Return (x, y) of the center of cell containing provided text 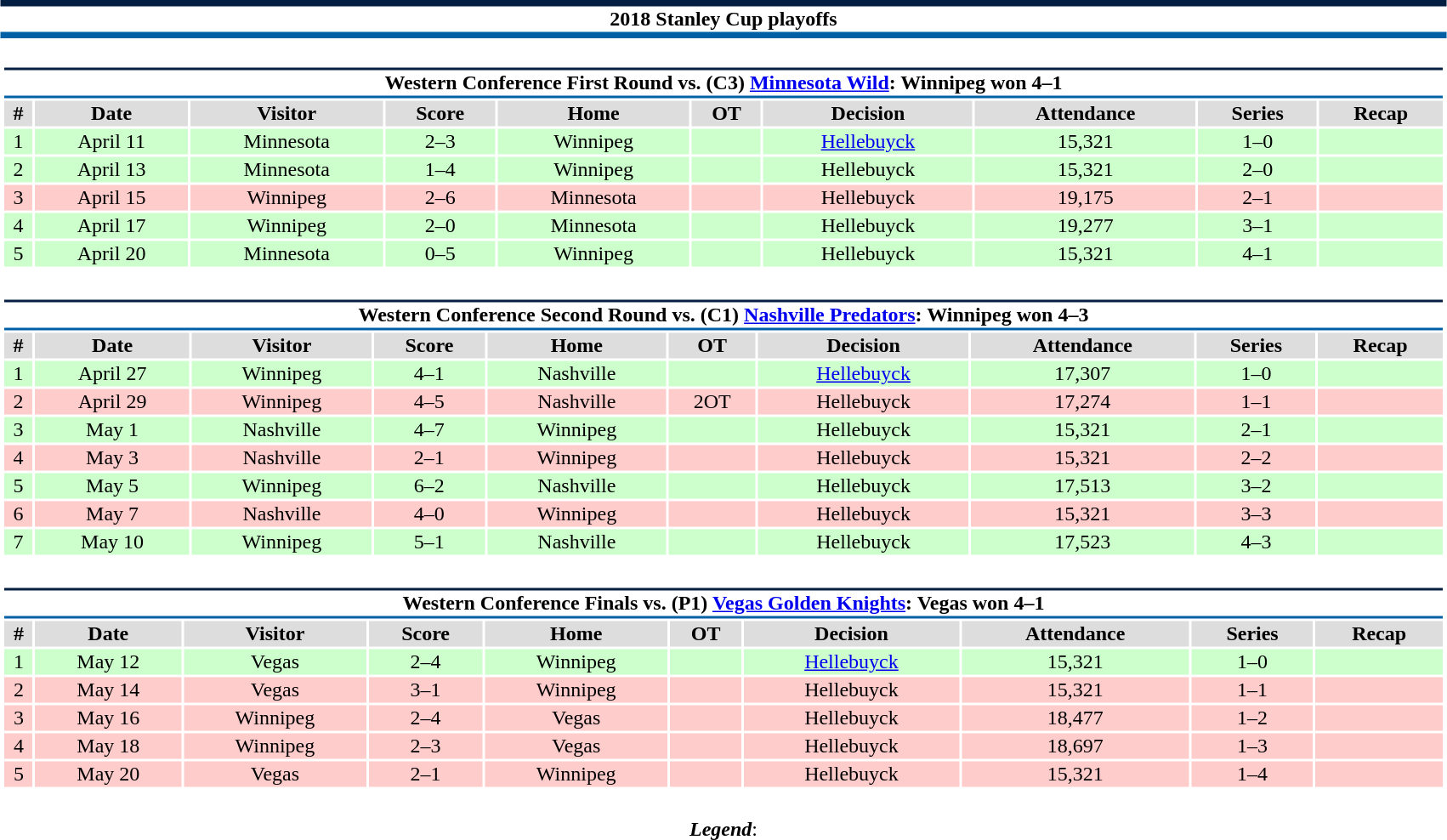
18,477 (1075, 718)
17,274 (1082, 402)
18,697 (1075, 746)
May 1 (112, 429)
5–1 (429, 542)
May 18 (109, 746)
2–2 (1256, 458)
Western Conference Finals vs. (P1) Vegas Golden Knights: Vegas won 4–1 (723, 604)
April 15 (112, 198)
Western Conference Second Round vs. (C1) Nashville Predators: Winnipeg won 4–3 (723, 315)
6 (19, 514)
May 10 (112, 542)
April 29 (112, 402)
1–2 (1253, 718)
2OT (712, 402)
17,523 (1082, 542)
May 14 (109, 690)
April 17 (112, 225)
April 20 (112, 254)
17,307 (1082, 373)
19,277 (1086, 225)
6–2 (429, 485)
Western Conference First Round vs. (C3) Minnesota Wild: Winnipeg won 4–1 (723, 83)
April 11 (112, 142)
4–7 (429, 429)
17,513 (1082, 485)
2–6 (440, 198)
7 (19, 542)
May 20 (109, 775)
0–5 (440, 254)
3–3 (1256, 514)
2018 Stanley Cup playoffs (723, 19)
19,175 (1086, 198)
April 27 (112, 373)
May 16 (109, 718)
May 7 (112, 514)
April 13 (112, 169)
May 3 (112, 458)
3–2 (1256, 485)
1–3 (1253, 746)
4–0 (429, 514)
4–5 (429, 402)
4–3 (1256, 542)
May 12 (109, 662)
May 5 (112, 485)
